Output the [X, Y] coordinate of the center of the cell containing the given text.  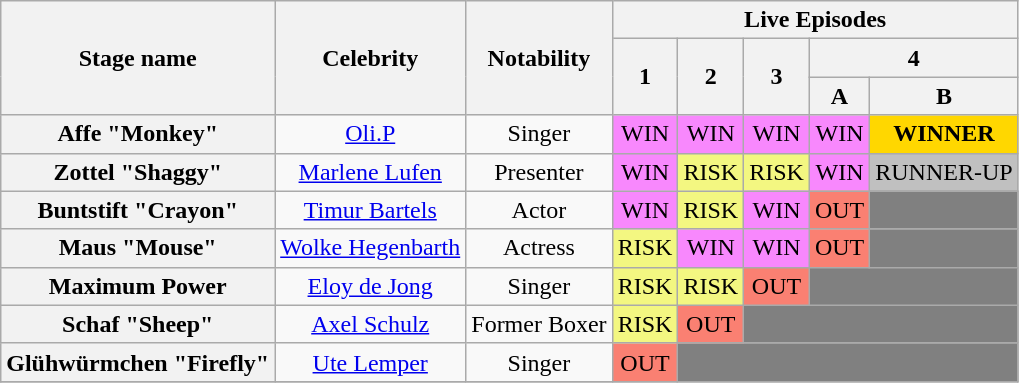
Presenter [539, 172]
Maus "Mouse" [138, 248]
Marlene Lufen [370, 172]
Ute Lemper [370, 362]
3 [777, 77]
2 [711, 77]
WINNER [944, 134]
Schaf "Sheep" [138, 324]
Zottel "Shaggy" [138, 172]
Live Episodes [815, 20]
Glühwürmchen "Firefly" [138, 362]
1 [645, 77]
Wolke Hegenbarth [370, 248]
Actress [539, 248]
B [944, 96]
Affe "Monkey" [138, 134]
4 [914, 58]
Actor [539, 210]
Buntstift "Crayon" [138, 210]
Former Boxer [539, 324]
A [839, 96]
Timur Bartels [370, 210]
Oli.P [370, 134]
Celebrity [370, 58]
Eloy de Jong [370, 286]
RUNNER-UP [944, 172]
Stage name [138, 58]
Notability [539, 58]
Maximum Power [138, 286]
Axel Schulz [370, 324]
